For the text-containing cell, return its midpoint in [x, y] coordinate format. 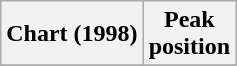
Peakposition [189, 34]
Chart (1998) [72, 34]
